Identify which cell holds the provided text, then report its [X, Y] central coordinate. 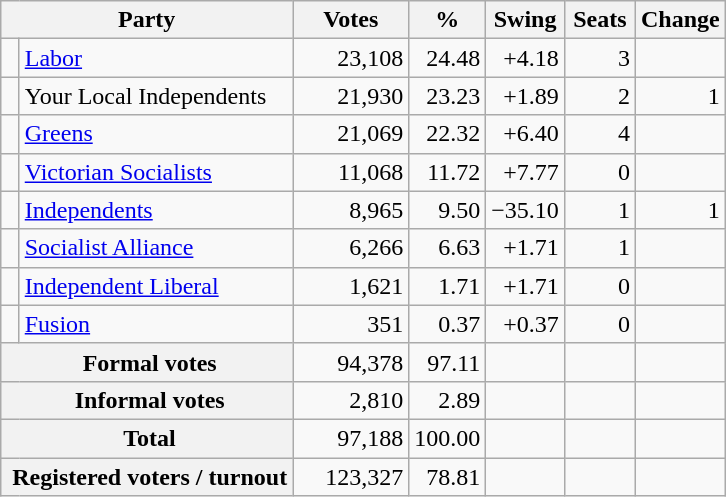
Labor [156, 58]
Registered voters / turnout [147, 477]
2 [600, 96]
Fusion [156, 324]
78.81 [448, 477]
22.32 [448, 134]
4 [600, 134]
1,621 [351, 286]
% [448, 20]
94,378 [351, 362]
+7.77 [526, 172]
−35.10 [526, 210]
+0.37 [526, 324]
2.89 [448, 400]
6.63 [448, 248]
Socialist Alliance [156, 248]
+1.89 [526, 96]
+4.18 [526, 58]
6,266 [351, 248]
21,069 [351, 134]
Party [147, 20]
24.48 [448, 58]
+6.40 [526, 134]
Greens [156, 134]
2,810 [351, 400]
Swing [526, 20]
Informal votes [147, 400]
351 [351, 324]
Independents [156, 210]
11.72 [448, 172]
Formal votes [147, 362]
3 [600, 58]
Seats [600, 20]
Change [680, 20]
97.11 [448, 362]
21,930 [351, 96]
97,188 [351, 438]
Votes [351, 20]
Total [147, 438]
0.37 [448, 324]
100.00 [448, 438]
Victorian Socialists [156, 172]
123,327 [351, 477]
Independent Liberal [156, 286]
23.23 [448, 96]
1.71 [448, 286]
11,068 [351, 172]
Your Local Independents [156, 96]
23,108 [351, 58]
9.50 [448, 210]
8,965 [351, 210]
